Identify which cell holds the provided text, then report its [x, y] central coordinate. 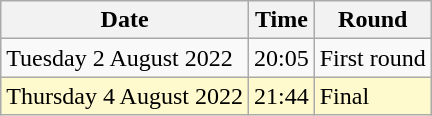
Final [372, 96]
Date [125, 20]
Tuesday 2 August 2022 [125, 58]
Time [281, 20]
Thursday 4 August 2022 [125, 96]
Round [372, 20]
20:05 [281, 58]
First round [372, 58]
21:44 [281, 96]
